Identify which cell holds the provided text, then report its [X, Y] central coordinate. 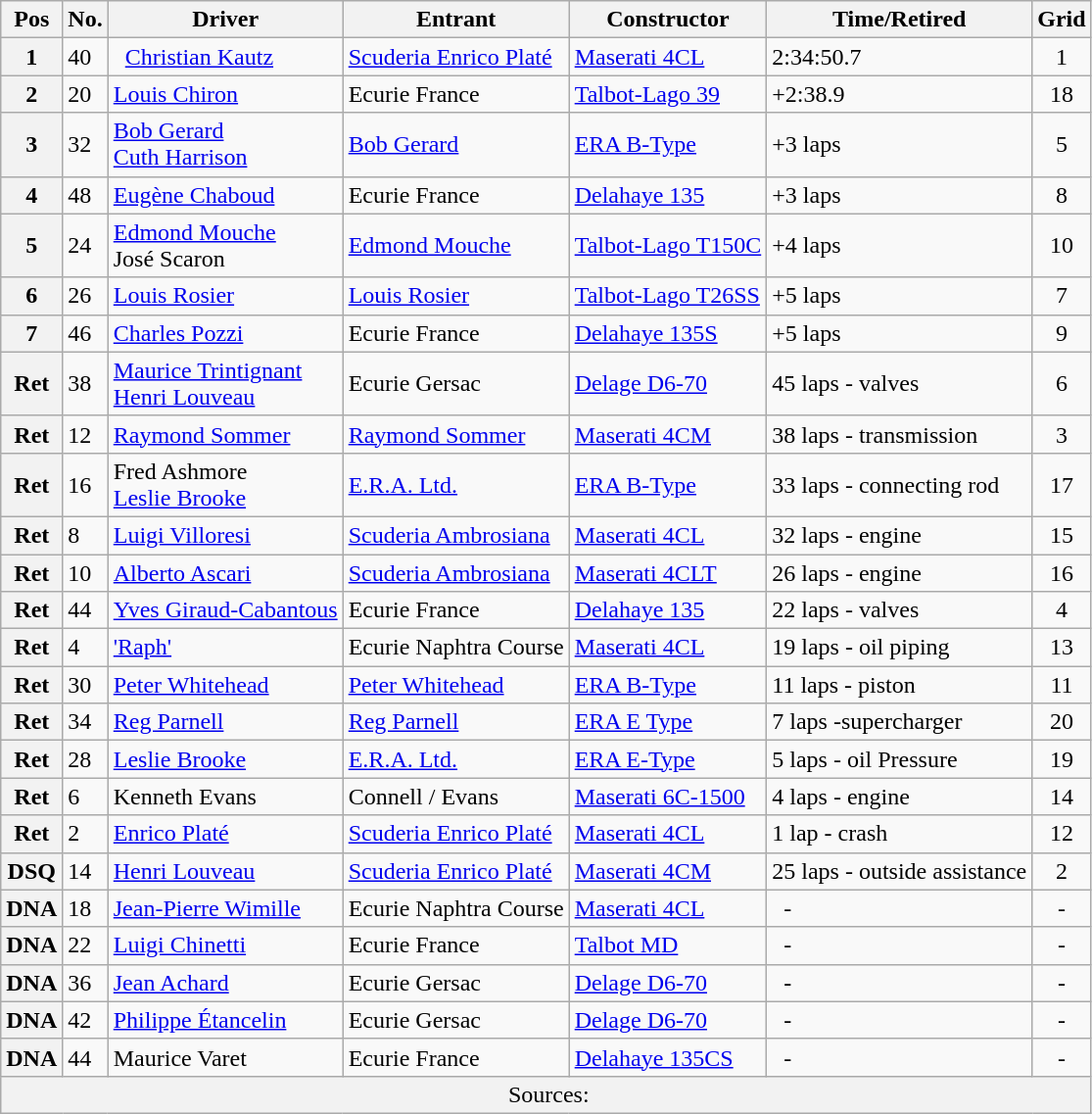
Luigi Villoresi [225, 535]
45 laps - valves [899, 384]
Bob Gerard Cuth Harrison [225, 145]
25 laps - outside assistance [899, 871]
26 [85, 296]
Edmond Mouche José Scaron [225, 245]
Driver [225, 20]
38 laps - transmission [899, 434]
Yves Giraud-Cabantous [225, 610]
Time/Retired [899, 20]
26 laps - engine [899, 573]
32 laps - engine [899, 535]
Jean Achard [225, 983]
Constructor [668, 20]
Grid [1062, 20]
Fred Ashmore Leslie Brooke [225, 484]
11 [1062, 685]
22 laps - valves [899, 610]
1 lap - crash [899, 834]
15 [1062, 535]
Maserati 4CLT [668, 573]
48 [85, 195]
7 laps -supercharger [899, 722]
11 laps - piston [899, 685]
5 laps - oil Pressure [899, 759]
13 [1062, 648]
2:34:50.7 [899, 57]
No. [85, 20]
36 [85, 983]
46 [85, 333]
Maserati 6C-1500 [668, 797]
32 [85, 145]
33 laps - connecting rod [899, 484]
Philippe Étancelin [225, 1020]
Edmond Mouche [456, 245]
Maurice Trintignant Henri Louveau [225, 384]
Connell / Evans [456, 797]
24 [85, 245]
Alberto Ascari [225, 573]
Delahaye 135CS [668, 1057]
ERA E Type [668, 722]
Eugène Chaboud [225, 195]
Leslie Brooke [225, 759]
42 [85, 1020]
+4 laps [899, 245]
Entrant [456, 20]
DSQ [31, 871]
Louis Chiron [225, 94]
9 [1062, 333]
4 laps - engine [899, 797]
Enrico Platé [225, 834]
17 [1062, 484]
Talbot-Lago 39 [668, 94]
+2:38.9 [899, 94]
19 laps - oil piping [899, 648]
Delahaye 135S [668, 333]
Bob Gerard [456, 145]
34 [85, 722]
Talbot-Lago T26SS [668, 296]
30 [85, 685]
Charles Pozzi [225, 333]
40 [85, 57]
22 [85, 945]
Maurice Varet [225, 1057]
Talbot MD [668, 945]
Luigi Chinetti [225, 945]
Jean-Pierre Wimille [225, 908]
ERA E-Type [668, 759]
Henri Louveau [225, 871]
Talbot-Lago T150C [668, 245]
Christian Kautz [225, 57]
19 [1062, 759]
Kenneth Evans [225, 797]
28 [85, 759]
38 [85, 384]
'Raph' [225, 648]
Sources: [546, 1094]
Pos [31, 20]
